Scan for the cell matching the given text and deliver its [X, Y] coordinate at center. 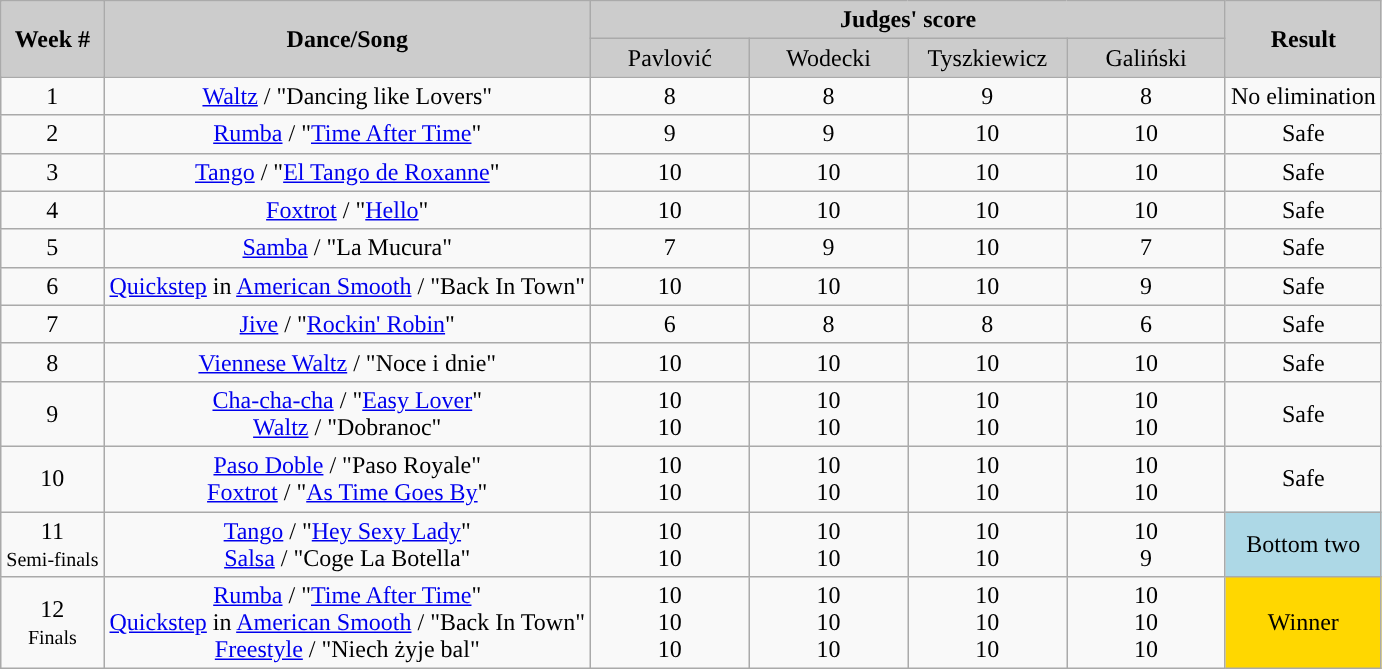
Galiński [1146, 58]
Waltz / "Dancing like Lovers" [348, 96]
Jive / "Rockin' Robin" [348, 324]
Pavlović [670, 58]
Viennese Waltz / "Noce i dnie" [348, 362]
11Semi-finals [52, 544]
Cha-cha-cha / "Easy Lover" Waltz / "Dobranoc" [348, 414]
5 [52, 248]
No elimination [1303, 96]
Wodecki [828, 58]
2 [52, 134]
Quickstep in American Smooth / "Back In Town" [348, 286]
Bottom two [1303, 544]
Foxtrot / "Hello" [348, 210]
Rumba / "Time After Time"Quickstep in American Smooth / "Back In Town"Freestyle / "Niech żyje bal" [348, 623]
Samba / "La Mucura" [348, 248]
4 [52, 210]
Rumba / "Time After Time" [348, 134]
Judges' score [908, 20]
Winner [1303, 623]
Tango / "Hey Sexy Lady"Salsa / "Coge La Botella" [348, 544]
Week # [52, 39]
12Finals [52, 623]
Dance/Song [348, 39]
1 [52, 96]
Tango / "El Tango de Roxanne" [348, 172]
3 [52, 172]
Result [1303, 39]
Tyszkiewicz [988, 58]
Paso Doble / "Paso Royale" Foxtrot / "As Time Goes By" [348, 478]
109 [1146, 544]
